Pinpoint the cell where the given text exists, returning its [X, Y] midpoint coordinate. 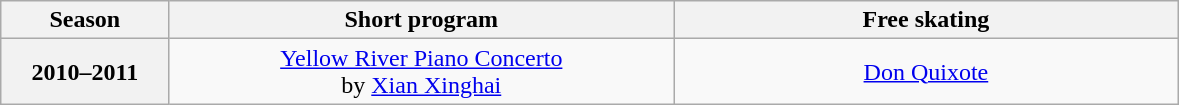
Short program [422, 20]
Don Quixote [926, 72]
2010–2011 [85, 72]
Yellow River Piano Concerto by Xian Xinghai [422, 72]
Free skating [926, 20]
Season [85, 20]
